Return (X, Y) of the center of cell containing provided text 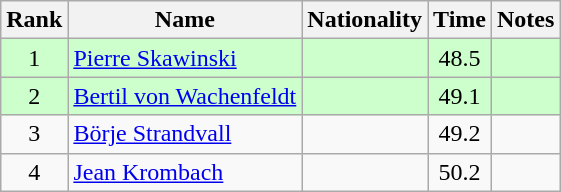
4 (34, 172)
48.5 (460, 58)
2 (34, 96)
49.1 (460, 96)
49.2 (460, 134)
Jean Krombach (185, 172)
Name (185, 20)
50.2 (460, 172)
1 (34, 58)
Börje Strandvall (185, 134)
Bertil von Wachenfeldt (185, 96)
Nationality (365, 20)
Pierre Skawinski (185, 58)
3 (34, 134)
Rank (34, 20)
Time (460, 20)
Notes (526, 20)
